Pinpoint the cell where the given text exists, returning its (x, y) midpoint coordinate. 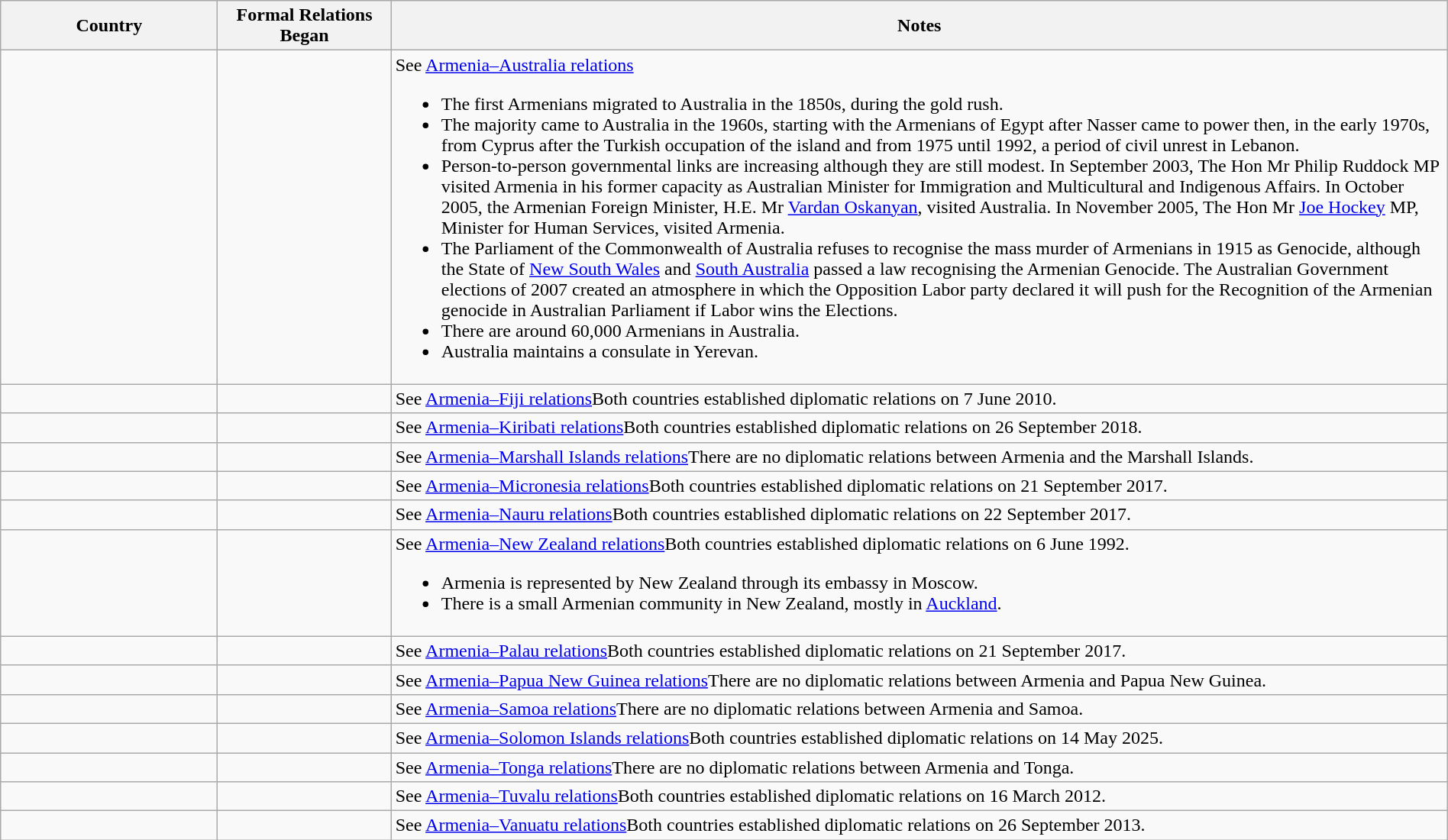
Notes (920, 26)
See Armenia–Vanuatu relationsBoth countries established diplomatic relations on 26 September 2013. (920, 825)
See Armenia–Papua New Guinea relationsThere are no diplomatic relations between Armenia and Papua New Guinea. (920, 680)
See Armenia–Micronesia relationsBoth countries established diplomatic relations on 21 September 2017. (920, 486)
See Armenia–Tuvalu relationsBoth countries established diplomatic relations on 16 March 2012. (920, 796)
See Armenia–Solomon Islands relationsBoth countries established diplomatic relations on 14 May 2025. (920, 738)
Formal Relations Began (304, 26)
See Armenia–Palau relationsBoth countries established diplomatic relations on 21 September 2017. (920, 651)
See Armenia–Kiribati relationsBoth countries established diplomatic relations on 26 September 2018. (920, 428)
See Armenia–Fiji relationsBoth countries established diplomatic relations on 7 June 2010. (920, 399)
See Armenia–Nauru relationsBoth countries established diplomatic relations on 22 September 2017. (920, 515)
See Armenia–Samoa relationsThere are no diplomatic relations between Armenia and Samoa. (920, 709)
See Armenia–Marshall Islands relationsThere are no diplomatic relations between Armenia and the Marshall Islands. (920, 457)
Country (109, 26)
See Armenia–Tonga relationsThere are no diplomatic relations between Armenia and Tonga. (920, 767)
